From the cell containing the given text, extract its center point as (x, y) coordinate. 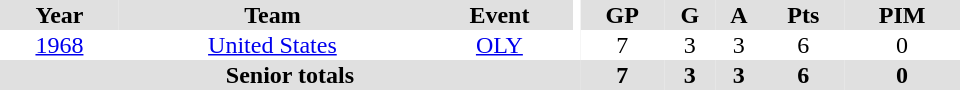
Pts (804, 15)
G (690, 15)
GP (622, 15)
Team (272, 15)
A (738, 15)
PIM (902, 15)
Year (60, 15)
Senior totals (290, 75)
OLY (500, 45)
United States (272, 45)
1968 (60, 45)
Event (500, 15)
